Find where the given text appears and provide that cell's center as (x, y) coordinate. 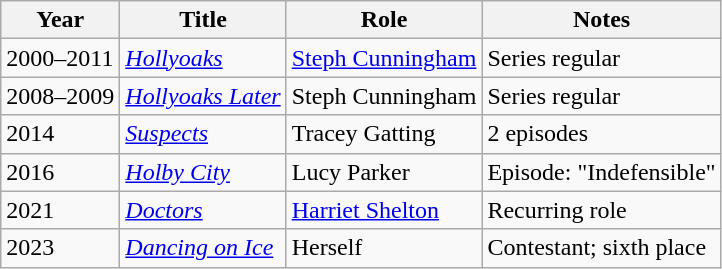
2021 (60, 210)
2008–2009 (60, 96)
2 episodes (602, 134)
Tracey Gatting (384, 134)
Notes (602, 20)
Suspects (203, 134)
2014 (60, 134)
Hollyoaks Later (203, 96)
Title (203, 20)
Year (60, 20)
2023 (60, 248)
Lucy Parker (384, 172)
Episode: "Indefensible" (602, 172)
Hollyoaks (203, 58)
Dancing on Ice (203, 248)
2016 (60, 172)
Herself (384, 248)
Role (384, 20)
Holby City (203, 172)
Doctors (203, 210)
Recurring role (602, 210)
Contestant; sixth place (602, 248)
2000–2011 (60, 58)
Harriet Shelton (384, 210)
